Detect which cell encompasses the target text, then output its (X, Y) center coordinate. 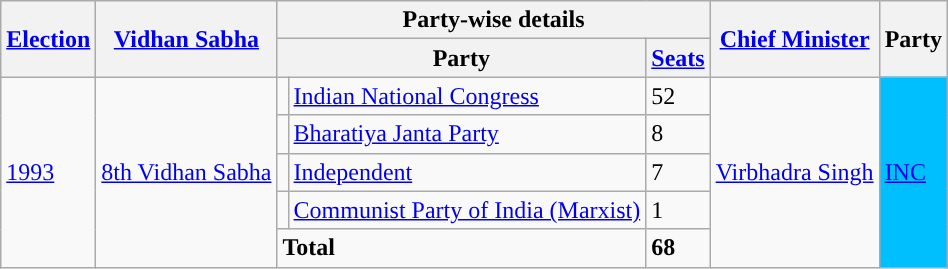
7 (678, 172)
Vidhan Sabha (186, 39)
Chief Minister (794, 39)
1993 (48, 172)
INC (913, 172)
8th Vidhan Sabha (186, 172)
Indian National Congress (467, 96)
Seats (678, 58)
8 (678, 134)
Party-wise details (494, 20)
1 (678, 210)
Communist Party of India (Marxist) (467, 210)
Total (462, 248)
Election (48, 39)
Independent (467, 172)
52 (678, 96)
Virbhadra Singh (794, 172)
Bharatiya Janta Party (467, 134)
68 (678, 248)
